Identify which cell holds the provided text, then report its (x, y) central coordinate. 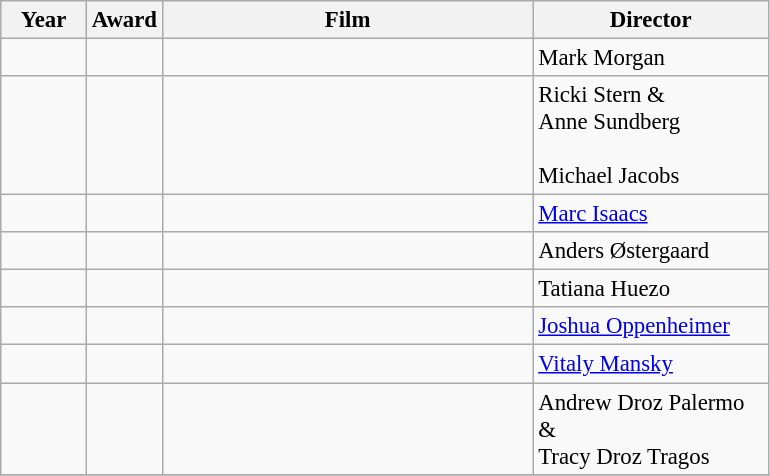
Joshua Oppenheimer (651, 327)
Marc Isaacs (651, 214)
Film (348, 20)
Mark Morgan (651, 58)
Director (651, 20)
Tatiana Huezo (651, 289)
Andrew Droz Palermo & Tracy Droz Tragos (651, 429)
Vitaly Mansky (651, 364)
Anders Østergaard (651, 251)
Ricki Stern & Anne Sundberg Michael Jacobs (651, 136)
Year (44, 20)
Award (124, 20)
